Determine the (x, y) coordinate at the center of the cell enclosing the given text.  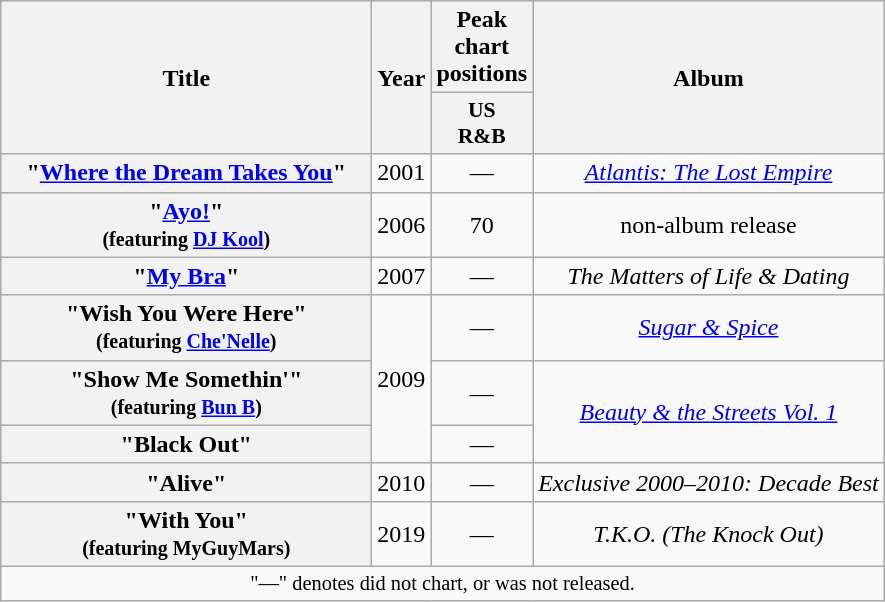
"Black Out" (186, 444)
The Matters of Life & Dating (709, 276)
non-album release (709, 224)
2019 (402, 534)
"Ayo!" (featuring DJ Kool) (186, 224)
2006 (402, 224)
"With You"(featuring MyGuyMars) (186, 534)
"—" denotes did not chart, or was not released. (443, 583)
Exclusive 2000–2010: Decade Best (709, 482)
Peak chart positions (482, 47)
Album (709, 78)
Title (186, 78)
Year (402, 78)
"Wish You Were Here" (featuring Che'Nelle) (186, 328)
70 (482, 224)
"Show Me Somethin'" (featuring Bun B) (186, 392)
2007 (402, 276)
Beauty & the Streets Vol. 1 (709, 412)
2010 (402, 482)
Atlantis: The Lost Empire (709, 173)
"Where the Dream Takes You" (186, 173)
"My Bra" (186, 276)
T.K.O. (The Knock Out) (709, 534)
2009 (402, 379)
2001 (402, 173)
USR&B (482, 124)
Sugar & Spice (709, 328)
"Alive" (186, 482)
